Return the [X, Y] coordinate for the center point of the cell that contains the specified text.  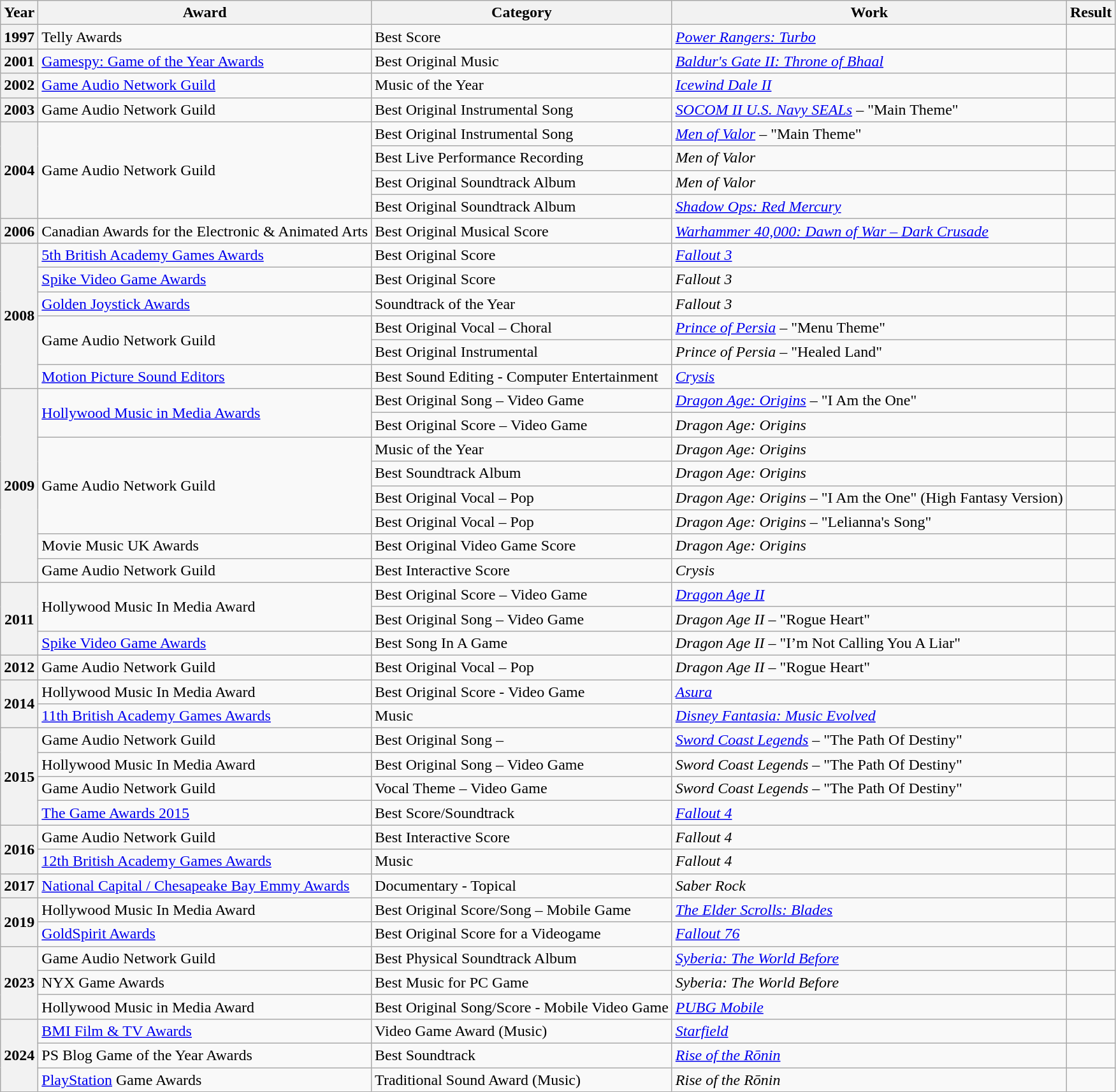
Dragon Age II [869, 594]
Work [869, 13]
Warhammer 40,000: Dawn of War – Dark Crusade [869, 231]
Dragon Age: Origins – "Lelianna's Song" [869, 522]
Result [1091, 13]
BMI Film & TV Awards [205, 1031]
Men of Valor – "Main Theme" [869, 134]
Dragon Age II – "I’m Not Calling You A Liar" [869, 643]
Best Song In A Game [522, 643]
Prince of Persia – "Menu Theme" [869, 328]
The Elder Scrolls: Blades [869, 910]
Baldur's Gate II: Throne of Bhaal [869, 61]
National Capital / Chesapeake Bay Emmy Awards [205, 886]
Gamespy: Game of the Year Awards [205, 61]
PUBG Mobile [869, 1007]
2015 [19, 777]
Golden Joystick Awards [205, 304]
Category [522, 13]
5th British Academy Games Awards [205, 255]
Best Original Vocal – Choral [522, 328]
Best Original Video Game Score [522, 546]
Award [205, 13]
Power Rangers: Turbo [869, 37]
2004 [19, 170]
Best Original Song – [522, 740]
Icewind Dale II [869, 85]
2011 [19, 619]
Saber Rock [869, 886]
2008 [19, 315]
Soundtrack of the Year [522, 304]
2023 [19, 982]
Traditional Sound Award (Music) [522, 1080]
Dragon Age: Origins – "I Am the One" (High Fantasy Version) [869, 498]
Best Sound Editing - Computer Entertainment [522, 377]
2019 [19, 922]
Best Original Song/Score - Mobile Video Game [522, 1007]
Year [19, 13]
Canadian Awards for the Electronic & Animated Arts [205, 231]
GoldSpirit Awards [205, 934]
Best Score [522, 37]
Vocal Theme – Video Game [522, 789]
2003 [19, 110]
Best Original Score - Video Game [522, 691]
Best Physical Soundtrack Album [522, 958]
Best Live Performance Recording [522, 158]
Best Soundtrack Album [522, 473]
Best Soundtrack [522, 1055]
Movie Music UK Awards [205, 546]
Best Score/Soundtrack [522, 813]
Motion Picture Sound Editors [205, 377]
Hollywood Music in Media Award [205, 1007]
2002 [19, 85]
Best Original Score/Song – Mobile Game [522, 910]
Best Original Score for a Videogame [522, 934]
Fallout 76 [869, 934]
Video Game Award (Music) [522, 1031]
PS Blog Game of the Year Awards [205, 1055]
Telly Awards [205, 37]
Asura [869, 691]
Prince of Persia – "Healed Land" [869, 352]
2016 [19, 849]
2009 [19, 485]
2012 [19, 667]
The Game Awards 2015 [205, 813]
Best Music for PC Game [522, 982]
2017 [19, 886]
Best Original Musical Score [522, 231]
Hollywood Music in Media Awards [205, 413]
Disney Fantasia: Music Evolved [869, 716]
Documentary - Topical [522, 886]
Starfield [869, 1031]
Dragon Age: Origins – "I Am the One" [869, 401]
NYX Game Awards [205, 982]
2001 [19, 61]
2014 [19, 703]
Best Original Music [522, 61]
SOCOM II U.S. Navy SEALs – "Main Theme" [869, 110]
12th British Academy Games Awards [205, 861]
1997 [19, 37]
Shadow Ops: Red Mercury [869, 206]
PlayStation Game Awards [205, 1080]
2024 [19, 1055]
Best Original Instrumental [522, 352]
2006 [19, 231]
11th British Academy Games Awards [205, 716]
